Capture the cell that displays the provided text and extract its [X, Y] central coordinate. 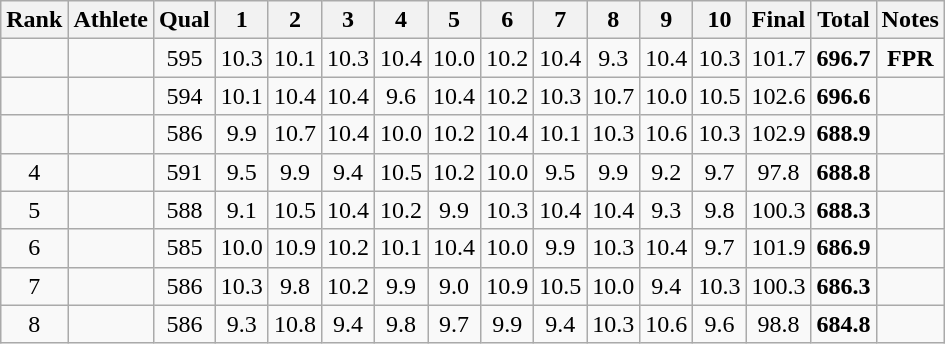
102.6 [778, 96]
688.9 [844, 134]
684.8 [844, 324]
591 [185, 172]
688.8 [844, 172]
588 [185, 210]
Total [844, 20]
696.6 [844, 96]
97.8 [778, 172]
1 [242, 20]
686.3 [844, 286]
2 [294, 20]
594 [185, 96]
102.9 [778, 134]
585 [185, 248]
9.0 [454, 286]
595 [185, 58]
9.2 [666, 172]
98.8 [778, 324]
10 [720, 20]
Notes [910, 20]
10.8 [294, 324]
686.9 [844, 248]
101.9 [778, 248]
Athlete [111, 20]
9 [666, 20]
Final [778, 20]
Qual [185, 20]
FPR [910, 58]
9.1 [242, 210]
3 [348, 20]
101.7 [778, 58]
696.7 [844, 58]
Rank [34, 20]
688.3 [844, 210]
